Return [x, y] of the center of cell containing provided text 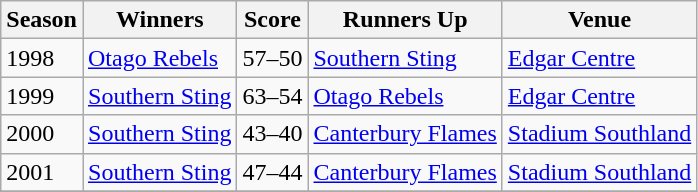
Runners Up [405, 20]
2000 [42, 134]
2001 [42, 172]
43–40 [272, 134]
57–50 [272, 58]
Season [42, 20]
Winners [159, 20]
Score [272, 20]
47–44 [272, 172]
1998 [42, 58]
63–54 [272, 96]
Venue [599, 20]
1999 [42, 96]
